Find where the given text appears and provide that cell's center as [X, Y] coordinate. 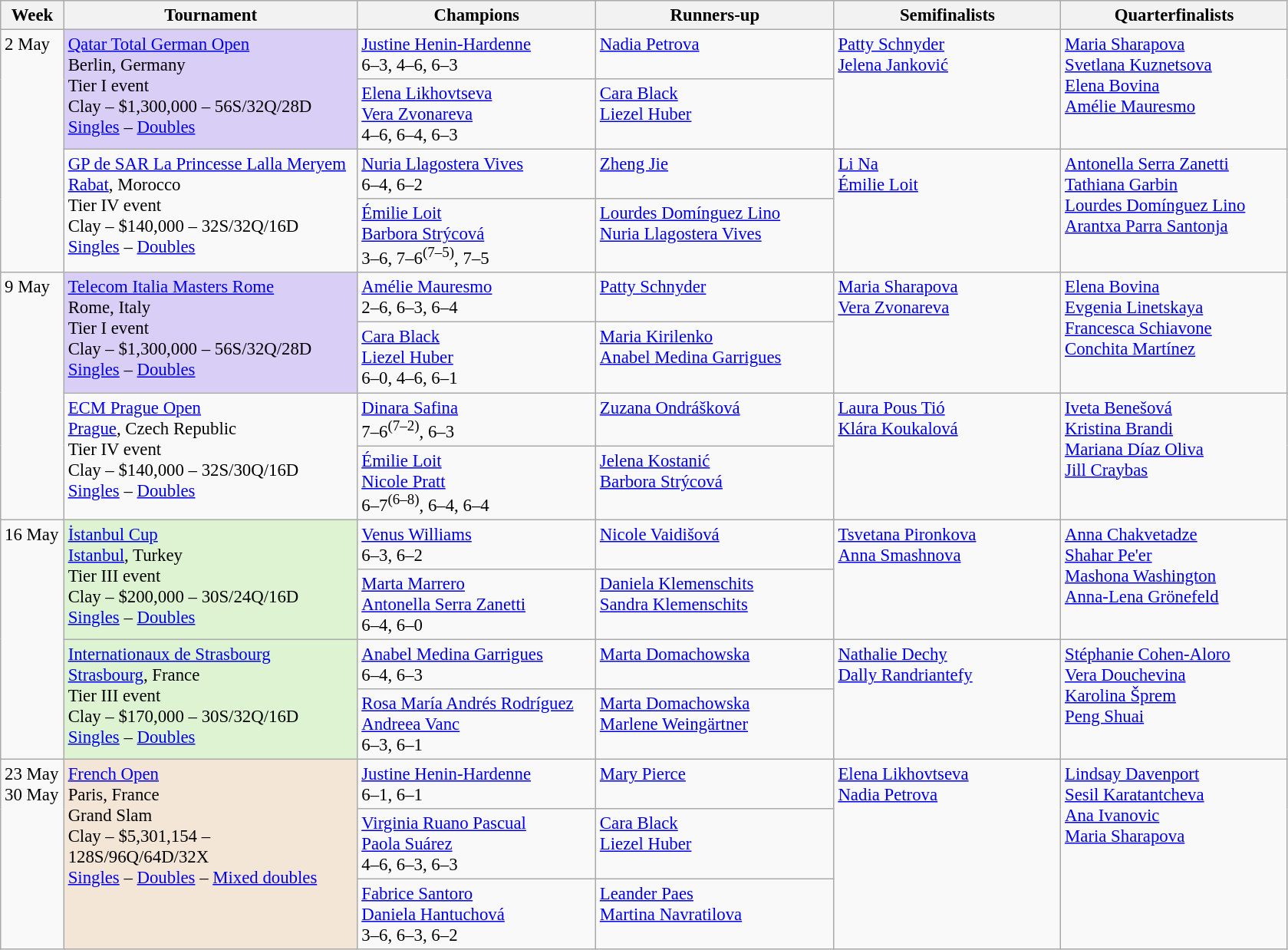
Leander Paes Martina Navratilova [715, 915]
Stéphanie Cohen-Aloro Vera Douchevina Karolina Šprem Peng Shuai [1174, 699]
Qatar Total German Open Berlin, Germany Tier I event Clay – $1,300,000 – 56S/32Q/28DSingles – Doubles [210, 90]
Anna Chakvetadze Shahar Pe'er Mashona Washington Anna-Lena Grönefeld [1174, 579]
Internationaux de Strasbourg Strasbourg, France Tier III event Clay – $170,000 – 30S/32Q/16DSingles – Doubles [210, 699]
Mary Pierce [715, 784]
GP de SAR La Princesse Lalla Meryem Rabat, Morocco Tier IV event Clay – $140,000 – 32S/32Q/16DSingles – Doubles [210, 212]
Nuria Llagostera Vives 6–4, 6–2 [477, 175]
Marta Domachowska [715, 665]
Nicole Vaidišová [715, 545]
Lourdes Domínguez Lino Nuria Llagostera Vives [715, 236]
Iveta Benešová Kristina Brandi Mariana Díaz Oliva Jill Craybas [1174, 456]
Champions [477, 15]
Fabrice Santoro Daniela Hantuchová3–6, 6–3, 6–2 [477, 915]
Maria Sharapova Svetlana Kuznetsova Elena Bovina Amélie Mauresmo [1174, 90]
Patty Schnyder [715, 298]
French Open Paris, France Grand SlamClay – $5,301,154 – 128S/96Q/64D/32XSingles – Doubles – Mixed doubles [210, 854]
2 May [32, 152]
Runners-up [715, 15]
Zheng Jie [715, 175]
Amélie Mauresmo 2–6, 6–3, 6–4 [477, 298]
Marta Domachowska Marlene Weingärtner [715, 724]
Virginia Ruano Pascual Paola Suárez4–6, 6–3, 6–3 [477, 844]
Émilie Loit Nicole Pratt6–7(6–8), 6–4, 6–4 [477, 483]
Maria Kirilenko Anabel Medina Garrigues [715, 358]
Nadia Petrova [715, 55]
Émilie Loit Barbora Strýcová3–6, 7–6(7–5), 7–5 [477, 236]
Justine Henin-Hardenne 6–3, 4–6, 6–3 [477, 55]
ECM Prague Open Prague, Czech Republic Tier IV event Clay – $140,000 – 32S/30Q/16DSingles – Doubles [210, 456]
Laura Pous Tió Klára Koukalová [947, 456]
Antonella Serra Zanetti Tathiana Garbin Lourdes Domínguez Lino Arantxa Parra Santonja [1174, 212]
Lindsay Davenport Sesil Karatantcheva Ana Ivanovic Maria Sharapova [1174, 854]
Anabel Medina Garrigues 6–4, 6–3 [477, 665]
16 May [32, 639]
Marta Marrero Antonella Serra Zanetti6–4, 6–0 [477, 605]
Quarterfinalists [1174, 15]
Dinara Safina 7–6(7–2), 6–3 [477, 419]
Li Na Émilie Loit [947, 212]
Tournament [210, 15]
Zuzana Ondrášková [715, 419]
Semifinalists [947, 15]
23 May30 May [32, 854]
Telecom Italia Masters Rome Rome, Italy Tier I event Clay – $1,300,000 – 56S/32Q/28DSingles – Doubles [210, 333]
Elena Likhovtseva Nadia Petrova [947, 854]
Elena Likhovtseva Vera Zvonareva4–6, 6–4, 6–3 [477, 114]
Venus Williams 6–3, 6–2 [477, 545]
Daniela Klemenschits Sandra Klemenschits [715, 605]
Patty Schnyder Jelena Janković [947, 90]
Jelena Kostanić Barbora Strýcová [715, 483]
Tsvetana Pironkova Anna Smashnova [947, 579]
Nathalie Dechy Dally Randriantefy [947, 699]
İstanbul Cup Istanbul, Turkey Tier III event Clay – $200,000 – 30S/24Q/16DSingles – Doubles [210, 579]
Cara Black Liezel Huber6–0, 4–6, 6–1 [477, 358]
Rosa María Andrés Rodríguez Andreea Vanc6–3, 6–1 [477, 724]
Week [32, 15]
Maria Sharapova Vera Zvonareva [947, 333]
9 May [32, 397]
Justine Henin-Hardenne 6–1, 6–1 [477, 784]
Elena Bovina Evgenia Linetskaya Francesca Schiavone Conchita Martínez [1174, 333]
